Identify which cell holds the provided text, then report its [X, Y] central coordinate. 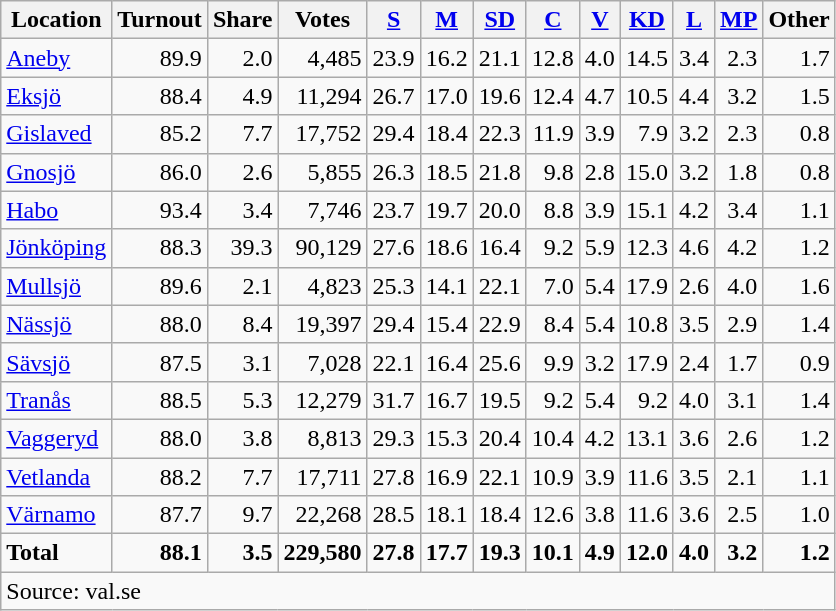
Other [799, 20]
21.8 [500, 172]
90,129 [322, 248]
2.9 [739, 324]
4.4 [694, 96]
93.4 [160, 210]
20.0 [500, 210]
22.3 [500, 134]
Vetlanda [56, 477]
25.6 [500, 362]
85.2 [160, 134]
15.3 [446, 438]
19.3 [500, 553]
2.4 [694, 362]
23.7 [394, 210]
Jönköping [56, 248]
22,268 [322, 515]
12.4 [552, 96]
17.7 [446, 553]
Vaggeryd [56, 438]
19.7 [446, 210]
39.3 [242, 248]
Nässjö [56, 324]
19.6 [500, 96]
26.7 [394, 96]
88.4 [160, 96]
L [694, 20]
89.9 [160, 58]
Gislaved [56, 134]
11,294 [322, 96]
Mullsjö [56, 286]
17.0 [446, 96]
14.5 [646, 58]
7.9 [646, 134]
V [600, 20]
Turnout [160, 20]
87.5 [160, 362]
16.7 [446, 400]
Tranås [56, 400]
Votes [322, 20]
12.3 [646, 248]
12.8 [552, 58]
4,823 [322, 286]
5.3 [242, 400]
19,397 [322, 324]
17,752 [322, 134]
8,813 [322, 438]
89.6 [160, 286]
15.0 [646, 172]
C [552, 20]
19.5 [500, 400]
15.1 [646, 210]
1.0 [799, 515]
4,485 [322, 58]
Eksjö [56, 96]
17,711 [322, 477]
28.5 [394, 515]
9.8 [552, 172]
12,279 [322, 400]
SD [500, 20]
88.5 [160, 400]
29.3 [394, 438]
S [394, 20]
Location [56, 20]
4.6 [694, 248]
Gnosjö [56, 172]
5,855 [322, 172]
7,746 [322, 210]
25.3 [394, 286]
26.3 [394, 172]
88.2 [160, 477]
M [446, 20]
10.4 [552, 438]
18.1 [446, 515]
10.9 [552, 477]
88.3 [160, 248]
16.9 [446, 477]
5.9 [600, 248]
Share [242, 20]
Värnamo [56, 515]
Source: val.se [418, 591]
8.8 [552, 210]
16.2 [446, 58]
88.1 [160, 553]
10.8 [646, 324]
27.6 [394, 248]
18.5 [446, 172]
14.1 [446, 286]
13.1 [646, 438]
9.9 [552, 362]
11.9 [552, 134]
229,580 [322, 553]
10.5 [646, 96]
Sävsjö [56, 362]
MP [739, 20]
12.6 [552, 515]
9.7 [242, 515]
Aneby [56, 58]
1.8 [739, 172]
0.9 [799, 362]
KD [646, 20]
12.0 [646, 553]
87.7 [160, 515]
86.0 [160, 172]
20.4 [500, 438]
1.5 [799, 96]
7.0 [552, 286]
23.9 [394, 58]
2.8 [600, 172]
2.0 [242, 58]
1.6 [799, 286]
10.1 [552, 553]
7,028 [322, 362]
4.7 [600, 96]
18.6 [446, 248]
2.5 [739, 515]
31.7 [394, 400]
15.4 [446, 324]
21.1 [500, 58]
Total [56, 553]
22.9 [500, 324]
Habo [56, 210]
